For the text-containing cell, return its midpoint in [X, Y] coordinate format. 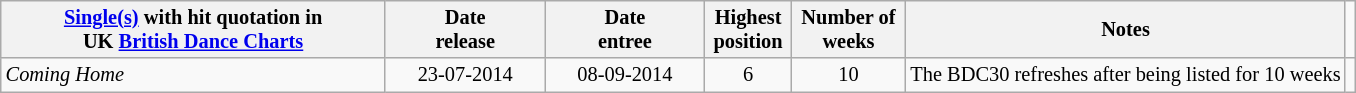
08-09-2014 [625, 75]
Coming Home [194, 75]
Number of weeks [848, 30]
The BDC30 refreshes after being listed for 10 weeks [1125, 75]
Date release [465, 30]
Highest position [748, 30]
Notes [1125, 30]
10 [848, 75]
Date entree [625, 30]
23-07-2014 [465, 75]
Single(s) with hit quotation in UK British Dance Charts [194, 30]
6 [748, 75]
